Pinpoint the cell where the given text exists, returning its (x, y) midpoint coordinate. 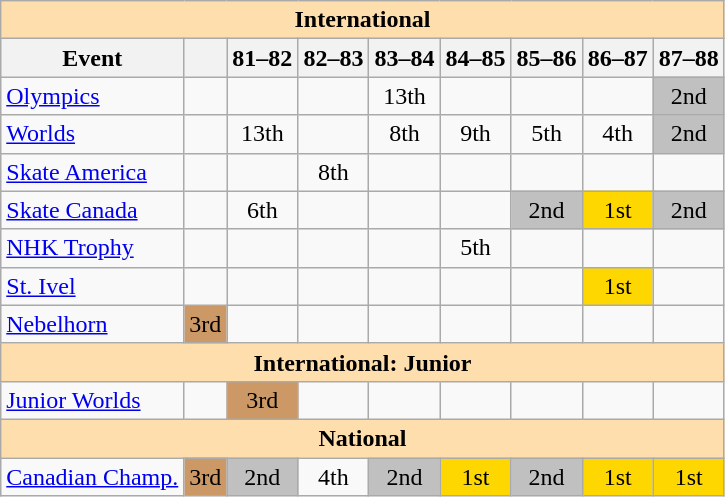
83–84 (404, 58)
85–86 (546, 58)
6th (262, 210)
Junior Worlds (92, 400)
NHK Trophy (92, 248)
International: Junior (363, 362)
9th (476, 134)
Event (92, 58)
Nebelhorn (92, 324)
86–87 (618, 58)
Skate Canada (92, 210)
Canadian Champ. (92, 477)
National (363, 438)
82–83 (334, 58)
Skate America (92, 172)
84–85 (476, 58)
St. Ivel (92, 286)
Olympics (92, 96)
Worlds (92, 134)
87–88 (688, 58)
International (363, 20)
81–82 (262, 58)
